From the cell containing the given text, extract its center point as [X, Y] coordinate. 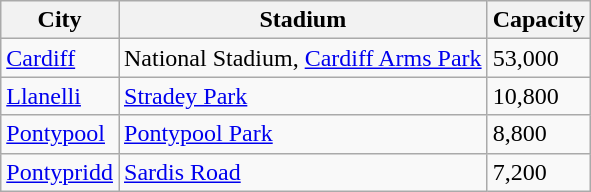
Stadium [302, 20]
Pontypridd [60, 172]
Cardiff [60, 58]
Stradey Park [302, 96]
City [60, 20]
10,800 [538, 96]
53,000 [538, 58]
Pontypool [60, 134]
Pontypool Park [302, 134]
Capacity [538, 20]
National Stadium, Cardiff Arms Park [302, 58]
Sardis Road [302, 172]
Llanelli [60, 96]
7,200 [538, 172]
8,800 [538, 134]
